Locate the cell with the specified text and output its [X, Y] center coordinate. 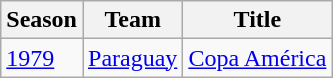
Copa América [258, 58]
Paraguay [132, 58]
Team [132, 20]
Season [42, 20]
Title [258, 20]
1979 [42, 58]
